Pinpoint the cell where the given text exists, returning its [X, Y] midpoint coordinate. 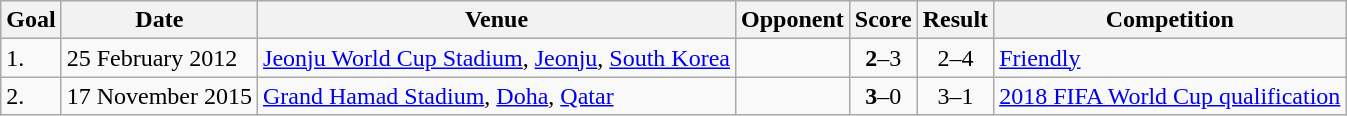
Date [159, 20]
17 November 2015 [159, 96]
Goal [31, 20]
Score [883, 20]
2018 FIFA World Cup qualification [1170, 96]
Result [955, 20]
Competition [1170, 20]
1. [31, 58]
Opponent [793, 20]
25 February 2012 [159, 58]
Friendly [1170, 58]
3–0 [883, 96]
3–1 [955, 96]
2. [31, 96]
Venue [497, 20]
Jeonju World Cup Stadium, Jeonju, South Korea [497, 58]
2–3 [883, 58]
Grand Hamad Stadium, Doha, Qatar [497, 96]
2–4 [955, 58]
